Extract the (x, y) coordinate from the center of the cell holding the provided text.  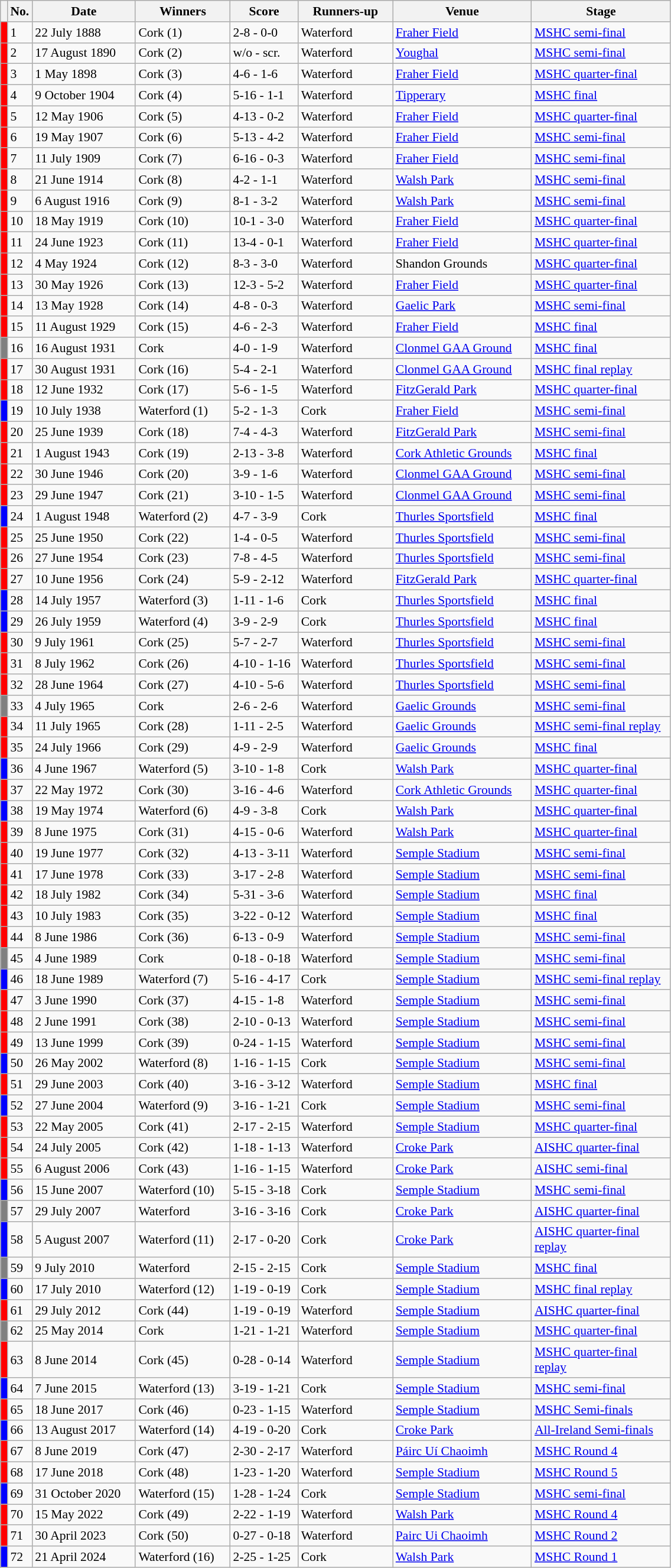
Cork (12) (183, 264)
45 (19, 958)
53 (19, 1127)
Tipperary (462, 96)
No. (19, 11)
8 June 1986 (84, 938)
Cork (47) (183, 1452)
25 May 2014 (84, 1331)
23 (19, 496)
21 June 1914 (84, 180)
17 June 2018 (84, 1473)
8 (19, 180)
5-7 - 2-7 (265, 643)
21 (19, 453)
43 (19, 916)
10-1 - 3-0 (265, 222)
1-11 - 1-6 (265, 601)
30 May 1926 (84, 285)
4 May 1924 (84, 264)
18 June 2017 (84, 1410)
18 May 1919 (84, 222)
69 (19, 1494)
24 June 1923 (84, 243)
2 (19, 53)
Cork (6) (183, 138)
Cork (5) (183, 116)
Cork (8) (183, 180)
0-24 - 1-15 (265, 1043)
19 May 1974 (84, 811)
31 October 2020 (84, 1494)
66 (19, 1430)
12-3 - 5-2 (265, 285)
5-6 - 1-5 (265, 390)
48 (19, 1022)
Cork (25) (183, 643)
Pairc Ui Chaoimh (462, 1536)
17 August 1890 (84, 53)
Date (84, 11)
3-9 - 2-9 (265, 622)
9 July 2010 (84, 1268)
9 (19, 201)
Cork (46) (183, 1410)
11 July 1965 (84, 727)
3 (19, 74)
4 June 1989 (84, 958)
5 (19, 116)
35 (19, 748)
10 June 1956 (84, 580)
13 (19, 285)
12 May 1906 (84, 116)
Cork (26) (183, 664)
11 July 1909 (84, 159)
29 June 1947 (84, 496)
Cork (28) (183, 727)
52 (19, 1106)
1-21 - 1-21 (265, 1331)
Cork (43) (183, 1169)
8-3 - 3-0 (265, 264)
10 (19, 222)
30 April 2023 (84, 1536)
Cork (11) (183, 243)
2-13 - 3-8 (265, 453)
3-19 - 1-21 (265, 1388)
Youghal (462, 53)
4-15 - 0-6 (265, 832)
39 (19, 832)
28 June 1964 (84, 685)
29 June 2003 (84, 1085)
w/o - scr. (265, 53)
Waterford (16) (183, 1557)
28 (19, 601)
3-16 - 3-12 (265, 1085)
Cork (36) (183, 938)
1 May 1898 (84, 74)
15 May 2022 (84, 1515)
34 (19, 727)
3-16 - 3-16 (265, 1211)
7-8 - 4-5 (265, 558)
5-4 - 2-1 (265, 369)
8-1 - 3-2 (265, 201)
Waterford (13) (183, 1388)
24 July 1966 (84, 748)
40 (19, 853)
4 (19, 96)
11 (19, 243)
8 June 1975 (84, 832)
27 June 1954 (84, 558)
47 (19, 1001)
14 (19, 306)
56 (19, 1190)
15 June 2007 (84, 1190)
6-13 - 0-9 (265, 938)
0-23 - 1-15 (265, 1410)
Cork (14) (183, 306)
Cork (29) (183, 748)
Cork (24) (183, 580)
50 (19, 1063)
Cork (30) (183, 790)
1-4 - 0-5 (265, 538)
25 June 1950 (84, 538)
27 June 2004 (84, 1106)
26 (19, 558)
Waterford (15) (183, 1494)
65 (19, 1410)
7-4 - 4-3 (265, 432)
27 (19, 580)
5-15 - 3-18 (265, 1190)
25 June 1939 (84, 432)
1 August 1948 (84, 516)
4-19 - 0-20 (265, 1430)
Waterford (2) (183, 516)
12 (19, 264)
13 May 1928 (84, 306)
4-0 - 1-9 (265, 348)
29 July 2012 (84, 1310)
30 June 1946 (84, 474)
16 August 1931 (84, 348)
All-Ireland Semi-finals (601, 1430)
17 (19, 369)
3-10 - 1-8 (265, 769)
10 July 1983 (84, 916)
11 August 1929 (84, 327)
60 (19, 1289)
Cork (10) (183, 222)
Waterford (6) (183, 811)
13 August 2017 (84, 1430)
Cork (38) (183, 1022)
1 (19, 32)
7 (19, 159)
Cork (39) (183, 1043)
29 (19, 622)
24 (19, 516)
Cork (17) (183, 390)
19 (19, 411)
17 July 2010 (84, 1289)
9 October 1904 (84, 96)
4-2 - 1-1 (265, 180)
Runners-up (346, 11)
1-28 - 1-24 (265, 1494)
59 (19, 1268)
Waterford (5) (183, 769)
Cork (21) (183, 496)
Venue (462, 11)
3 June 1990 (84, 1001)
Winners (183, 11)
Waterford (8) (183, 1063)
Cork (44) (183, 1310)
Cork (40) (183, 1085)
25 (19, 538)
72 (19, 1557)
Cork (50) (183, 1536)
2-8 - 0-0 (265, 32)
62 (19, 1331)
Waterford (4) (183, 622)
Cork (35) (183, 916)
2-30 - 2-17 (265, 1452)
MSHC Round 1 (601, 1557)
Shandon Grounds (462, 264)
41 (19, 874)
5-2 - 1-3 (265, 411)
33 (19, 706)
51 (19, 1085)
4-10 - 1-16 (265, 664)
2-17 - 0-20 (265, 1240)
22 May 1972 (84, 790)
Cork (48) (183, 1473)
36 (19, 769)
1-18 - 1-13 (265, 1148)
2-22 - 1-19 (265, 1515)
Cork (1) (183, 32)
64 (19, 1388)
12 June 1932 (84, 390)
4-13 - 3-11 (265, 853)
5-16 - 4-17 (265, 980)
2-17 - 2-15 (265, 1127)
4-6 - 1-6 (265, 74)
Cork (41) (183, 1127)
3-22 - 0-12 (265, 916)
4-10 - 5-6 (265, 685)
Cork (16) (183, 369)
Stage (601, 11)
6 (19, 138)
24 July 2005 (84, 1148)
17 June 1978 (84, 874)
26 July 1959 (84, 622)
5 August 2007 (84, 1240)
0-27 - 0-18 (265, 1536)
2-10 - 0-13 (265, 1022)
AISHC semi-final (601, 1169)
15 (19, 327)
AISHC quarter-final replay (601, 1240)
71 (19, 1536)
Waterford (11) (183, 1240)
63 (19, 1360)
2-15 - 2-15 (265, 1268)
Cork (23) (183, 558)
8 July 1962 (84, 664)
5-16 - 1-1 (265, 96)
4-15 - 1-8 (265, 1001)
22 July 1888 (84, 32)
MSHC Round 5 (601, 1473)
18 July 1982 (84, 895)
4 June 1967 (84, 769)
2-6 - 2-6 (265, 706)
58 (19, 1240)
Waterford (14) (183, 1430)
8 June 2019 (84, 1452)
MSHC quarter-final replay (601, 1360)
Waterford (9) (183, 1106)
8 June 2014 (84, 1360)
4 July 1965 (84, 706)
Cork (13) (183, 285)
14 July 1957 (84, 601)
19 May 1907 (84, 138)
30 August 1931 (84, 369)
4-7 - 3-9 (265, 516)
Cork (31) (183, 832)
3-17 - 2-8 (265, 874)
26 May 2002 (84, 1063)
0-18 - 0-18 (265, 958)
20 (19, 432)
Waterford (3) (183, 601)
19 June 1977 (84, 853)
Cork (2) (183, 53)
Cork (20) (183, 474)
Waterford (12) (183, 1289)
Cork (9) (183, 201)
68 (19, 1473)
5-13 - 4-2 (265, 138)
57 (19, 1211)
1-11 - 2-5 (265, 727)
38 (19, 811)
7 June 2015 (84, 1388)
32 (19, 685)
Cork (33) (183, 874)
Cork (18) (183, 432)
6 August 2006 (84, 1169)
Cork (15) (183, 327)
54 (19, 1148)
4-9 - 3-8 (265, 811)
3-10 - 1-5 (265, 496)
4-8 - 0-3 (265, 306)
6-16 - 0-3 (265, 159)
Gaelic Park (462, 306)
10 July 1938 (84, 411)
4-13 - 0-2 (265, 116)
31 (19, 664)
Cork (22) (183, 538)
MSHC Semi-finals (601, 1410)
22 May 2005 (84, 1127)
9 July 1961 (84, 643)
Cork (19) (183, 453)
70 (19, 1515)
37 (19, 790)
13-4 - 0-1 (265, 243)
13 June 1999 (84, 1043)
49 (19, 1043)
Cork (49) (183, 1515)
Cork (45) (183, 1360)
1-23 - 1-20 (265, 1473)
29 July 2007 (84, 1211)
2 June 1991 (84, 1022)
5-9 - 2-12 (265, 580)
Cork (37) (183, 1001)
Waterford (7) (183, 980)
4-6 - 2-3 (265, 327)
Páirc Uí Chaoimh (462, 1452)
21 April 2024 (84, 1557)
1 August 1943 (84, 453)
55 (19, 1169)
5-31 - 3-6 (265, 895)
16 (19, 348)
3-16 - 4-6 (265, 790)
Cork (4) (183, 96)
22 (19, 474)
Cork (3) (183, 74)
18 (19, 390)
61 (19, 1310)
0-28 - 0-14 (265, 1360)
6 August 1916 (84, 201)
30 (19, 643)
Cork (34) (183, 895)
67 (19, 1452)
46 (19, 980)
18 June 1989 (84, 980)
44 (19, 938)
Waterford (10) (183, 1190)
Cork (32) (183, 853)
Waterford (1) (183, 411)
Score (265, 11)
Cork (27) (183, 685)
42 (19, 895)
Cork (42) (183, 1148)
3-9 - 1-6 (265, 474)
2-25 - 1-25 (265, 1557)
Cork (7) (183, 159)
3-16 - 1-21 (265, 1106)
MSHC Round 2 (601, 1536)
4-9 - 2-9 (265, 748)
